Determine the [x, y] coordinate at the center of the cell enclosing the given text.  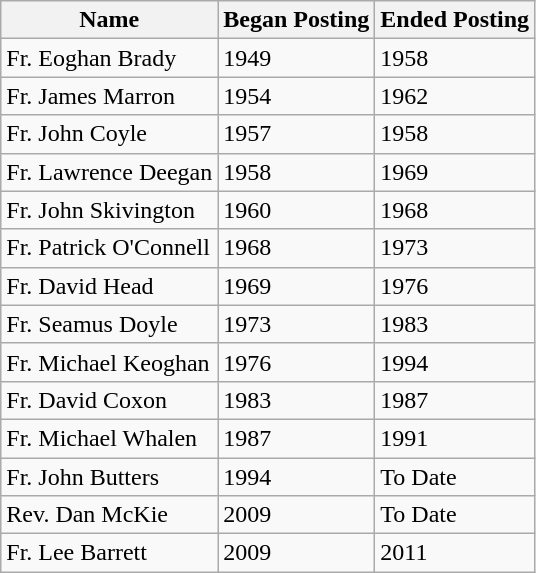
1957 [296, 134]
Fr. Lawrence Deegan [110, 172]
1962 [455, 96]
1960 [296, 210]
Rev. Dan McKie [110, 515]
Fr. Patrick O'Connell [110, 248]
Name [110, 20]
2011 [455, 553]
1949 [296, 58]
Fr. Michael Whalen [110, 438]
Fr. Lee Barrett [110, 553]
1991 [455, 438]
Fr. David Head [110, 286]
Fr. Eoghan Brady [110, 58]
Fr. James Marron [110, 96]
Began Posting [296, 20]
Fr. John Skivington [110, 210]
Fr. David Coxon [110, 400]
Ended Posting [455, 20]
Fr. Michael Keoghan [110, 362]
1954 [296, 96]
Fr. John Coyle [110, 134]
Fr. Seamus Doyle [110, 324]
Fr. John Butters [110, 477]
